Locate the cell with the specified text and output its (X, Y) center coordinate. 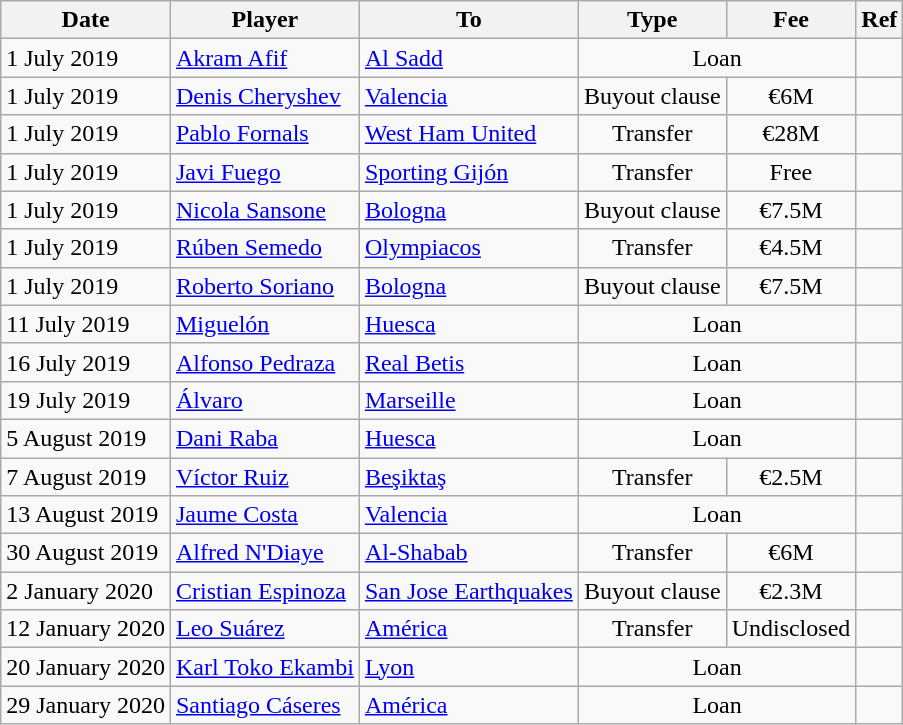
2 January 2020 (86, 591)
Santiago Cáseres (264, 705)
5 August 2019 (86, 438)
Free (791, 172)
Leo Suárez (264, 629)
Nicola Sansone (264, 210)
Lyon (468, 667)
29 January 2020 (86, 705)
To (468, 20)
20 January 2020 (86, 667)
Cristian Espinoza (264, 591)
Marseille (468, 400)
Rúben Semedo (264, 248)
Dani Raba (264, 438)
12 January 2020 (86, 629)
Jaume Costa (264, 515)
Akram Afif (264, 58)
West Ham United (468, 134)
Olympiacos (468, 248)
Víctor Ruiz (264, 477)
Undisclosed (791, 629)
Al-Shabab (468, 553)
Pablo Fornals (264, 134)
€28M (791, 134)
Date (86, 20)
19 July 2019 (86, 400)
San Jose Earthquakes (468, 591)
Fee (791, 20)
Alfonso Pedraza (264, 362)
11 July 2019 (86, 324)
Javi Fuego (264, 172)
Denis Cheryshev (264, 96)
Player (264, 20)
€2.5M (791, 477)
Roberto Soriano (264, 286)
Ref (880, 20)
Real Betis (468, 362)
€2.3M (791, 591)
Sporting Gijón (468, 172)
Karl Toko Ekambi (264, 667)
13 August 2019 (86, 515)
Al Sadd (468, 58)
Alfred N'Diaye (264, 553)
Type (652, 20)
Beşiktaş (468, 477)
16 July 2019 (86, 362)
7 August 2019 (86, 477)
€4.5M (791, 248)
Miguelón (264, 324)
30 August 2019 (86, 553)
Álvaro (264, 400)
